Return [X, Y] of the center of cell containing provided text 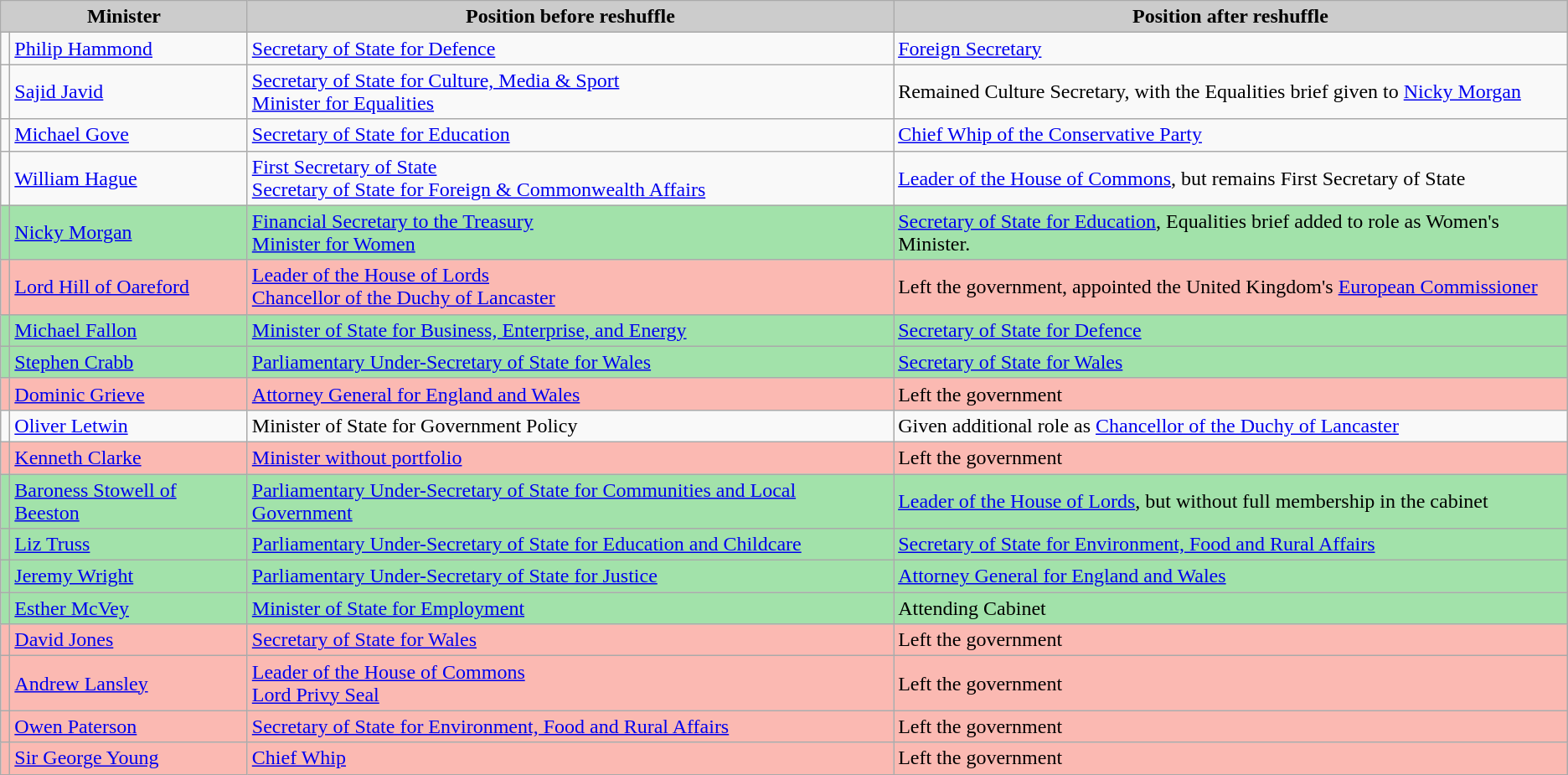
Left the government, appointed the United Kingdom's European Commissioner [1231, 287]
Parliamentary Under-Secretary of State for Communities and Local Government [570, 501]
Minister of State for Employment [570, 608]
Parliamentary Under-Secretary of State for Education and Childcare [570, 545]
Oliver Letwin [129, 426]
Dominic Grieve [129, 394]
Nicky Morgan [129, 233]
Lord Hill of Oareford [129, 287]
Michael Gove [129, 135]
Kenneth Clarke [129, 457]
Given additional role as Chancellor of the Duchy of Lancaster [1231, 426]
Sajid Javid [129, 92]
Jeremy Wright [129, 576]
Parliamentary Under-Secretary of State for Wales [570, 362]
Baroness Stowell of Beeston [129, 501]
Chief Whip of the Conservative Party [1231, 135]
Attending Cabinet [1231, 608]
Leader of the House of CommonsLord Privy Seal [570, 684]
Secretary of State for Culture, Media & SportMinister for Equalities [570, 92]
Liz Truss [129, 545]
Andrew Lansley [129, 684]
Leader of the House of Commons, but remains First Secretary of State [1231, 178]
Esther McVey [129, 608]
Owen Paterson [129, 726]
Minister of State for Business, Enterprise, and Energy [570, 330]
Remained Culture Secretary, with the Equalities brief given to Nicky Morgan [1231, 92]
Secretary of State for Education, Equalities brief added to role as Women's Minister. [1231, 233]
Secretary of State for Education [570, 135]
First Secretary of StateSecretary of State for Foreign & Commonwealth Affairs [570, 178]
Parliamentary Under-Secretary of State for Justice [570, 576]
Michael Fallon [129, 330]
William Hague [129, 178]
Minister [124, 17]
Position after reshuffle [1231, 17]
Leader of the House of LordsChancellor of the Duchy of Lancaster [570, 287]
Philip Hammond [129, 49]
Foreign Secretary [1231, 49]
Position before reshuffle [570, 17]
Minister without portfolio [570, 457]
Financial Secretary to the TreasuryMinister for Women [570, 233]
Stephen Crabb [129, 362]
Chief Whip [570, 758]
Sir George Young [129, 758]
Minister of State for Government Policy [570, 426]
David Jones [129, 640]
Leader of the House of Lords, but without full membership in the cabinet [1231, 501]
